Find where the given text appears and provide that cell's center as [X, Y] coordinate. 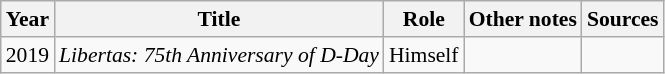
Other notes [523, 19]
Title [219, 19]
Role [424, 19]
Year [28, 19]
2019 [28, 55]
Sources [623, 19]
Himself [424, 55]
Libertas: 75th Anniversary of D-Day [219, 55]
